Search for the cell housing the specified text and yield its [x, y] center coordinate. 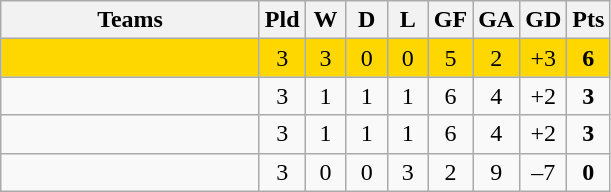
Teams [130, 20]
–7 [544, 172]
5 [450, 58]
+3 [544, 58]
L [408, 20]
GF [450, 20]
GA [496, 20]
W [326, 20]
Pld [282, 20]
9 [496, 172]
Pts [588, 20]
D [366, 20]
GD [544, 20]
